Extract the [x, y] coordinate from the center of the cell holding the provided text.  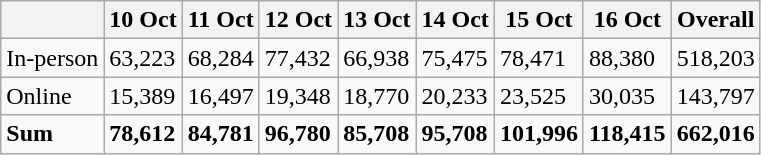
95,708 [455, 134]
16 Oct [627, 20]
143,797 [716, 96]
16,497 [220, 96]
10 Oct [143, 20]
Online [52, 96]
20,233 [455, 96]
12 Oct [298, 20]
13 Oct [377, 20]
In-person [52, 58]
101,996 [538, 134]
Overall [716, 20]
88,380 [627, 58]
75,475 [455, 58]
96,780 [298, 134]
518,203 [716, 58]
18,770 [377, 96]
63,223 [143, 58]
84,781 [220, 134]
Sum [52, 134]
19,348 [298, 96]
11 Oct [220, 20]
78,471 [538, 58]
30,035 [627, 96]
23,525 [538, 96]
15 Oct [538, 20]
15,389 [143, 96]
14 Oct [455, 20]
78,612 [143, 134]
662,016 [716, 134]
68,284 [220, 58]
66,938 [377, 58]
85,708 [377, 134]
77,432 [298, 58]
118,415 [627, 134]
